Pinpoint the cell where the given text exists, returning its (x, y) midpoint coordinate. 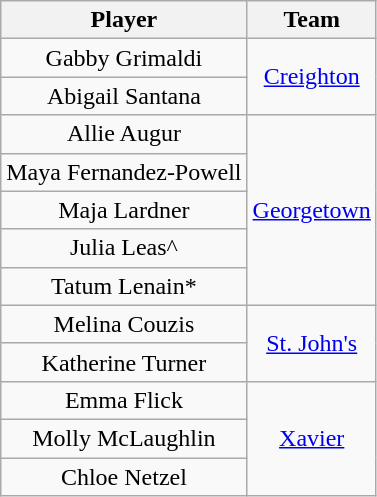
Xavier (312, 438)
Maja Lardner (124, 210)
Tatum Lenain* (124, 286)
Chloe Netzel (124, 477)
Allie Augur (124, 134)
Molly McLaughlin (124, 438)
Emma Flick (124, 400)
Abigail Santana (124, 96)
Julia Leas^ (124, 248)
Creighton (312, 77)
Gabby Grimaldi (124, 58)
Player (124, 20)
Melina Couzis (124, 324)
Georgetown (312, 210)
Katherine Turner (124, 362)
St. John's (312, 343)
Maya Fernandez-Powell (124, 172)
Team (312, 20)
